Determine the (x, y) coordinate at the center of the cell enclosing the given text.  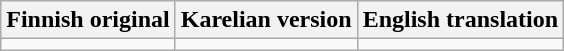
English translation (460, 20)
Karelian version (266, 20)
Finnish original (88, 20)
